From the cell containing the given text, extract its center point as [x, y] coordinate. 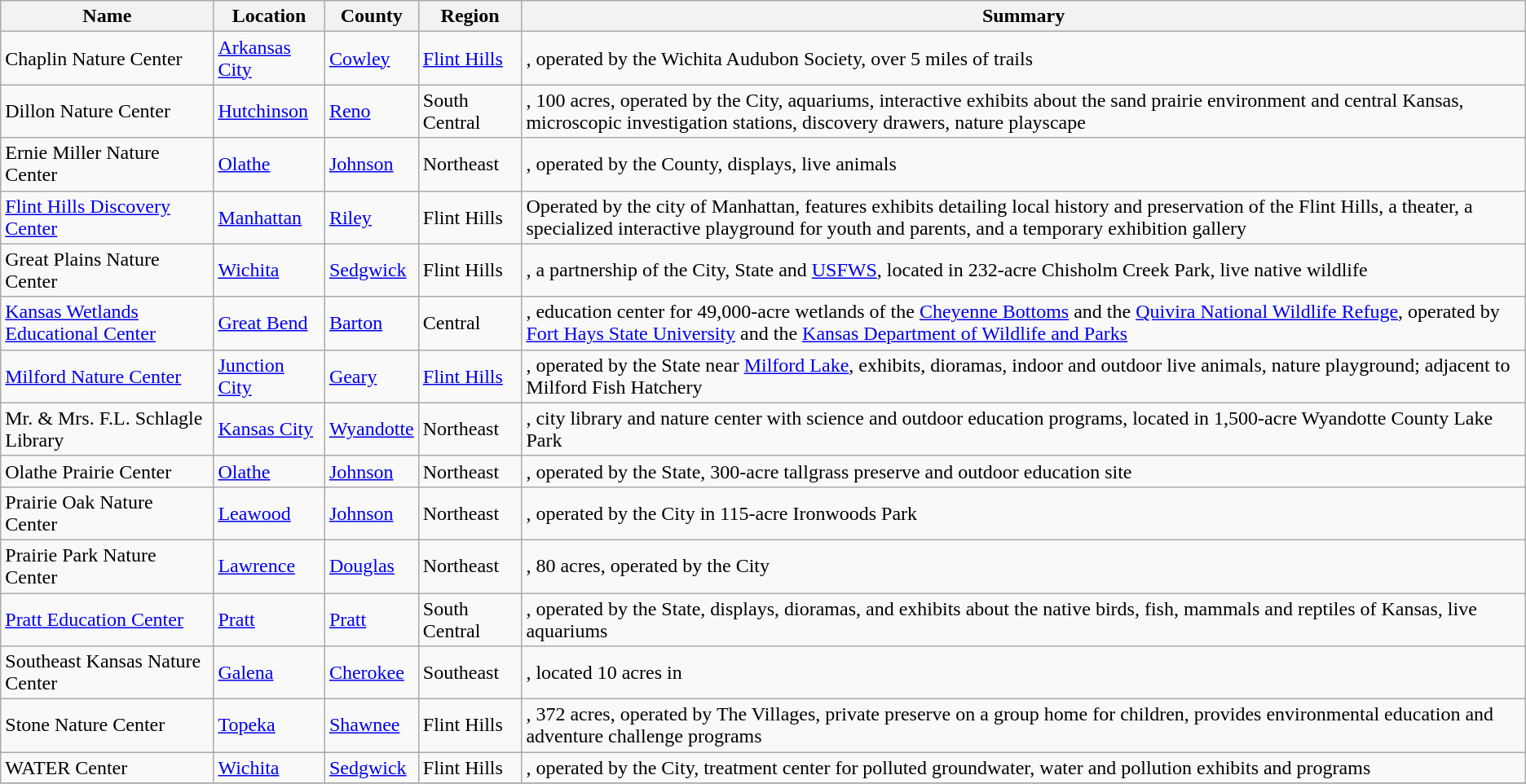
Chaplin Nature Center [108, 59]
Dillon Nature Center [108, 111]
, a partnership of the City, State and USFWS, located in 232-acre Chisholm Creek Park, live native wildlife [1024, 271]
, operated by the Wichita Audubon Society, over 5 miles of trails [1024, 59]
Wyandotte [372, 429]
County [372, 16]
Lawrence [269, 566]
Ernie Miller Nature Center [108, 165]
Mr. & Mrs. F.L. Schlagle Library [108, 429]
Pratt Education Center [108, 619]
Manhattan [269, 217]
Kansas Wetlands Educational Center [108, 323]
Summary [1024, 16]
Southeast [470, 673]
Arkansas City [269, 59]
Shawnee [372, 725]
Great Bend [269, 323]
Galena [269, 673]
Central [470, 323]
Location [269, 16]
Leawood [269, 513]
, operated by the County, displays, live animals [1024, 165]
Reno [372, 111]
Region [470, 16]
, located 10 acres in [1024, 673]
Barton [372, 323]
Douglas [372, 566]
, operated by the State, displays, dioramas, and exhibits about the native birds, fish, mammals and reptiles of Kansas, live aquariums [1024, 619]
WATER Center [108, 768]
Milford Nature Center [108, 377]
Cherokee [372, 673]
Prairie Oak Nature Center [108, 513]
, city library and nature center with science and outdoor education programs, located in 1,500-acre Wyandotte County Lake Park [1024, 429]
, operated by the State near Milford Lake, exhibits, dioramas, indoor and outdoor live animals, nature playground; adjacent to Milford Fish Hatchery [1024, 377]
, operated by the City, treatment center for polluted groundwater, water and pollution exhibits and programs [1024, 768]
Kansas City [269, 429]
Hutchinson [269, 111]
Topeka [269, 725]
, operated by the City in 115-acre Ironwoods Park [1024, 513]
Junction City [269, 377]
Geary [372, 377]
Great Plains Nature Center [108, 271]
Prairie Park Nature Center [108, 566]
Olathe Prairie Center [108, 471]
Name [108, 16]
, operated by the State, 300-acre tallgrass preserve and outdoor education site [1024, 471]
Stone Nature Center [108, 725]
Southeast Kansas Nature Center [108, 673]
, 80 acres, operated by the City [1024, 566]
Riley [372, 217]
Cowley [372, 59]
Flint Hills Discovery Center [108, 217]
